Extract the (x, y) coordinate from the center of the cell holding the provided text.  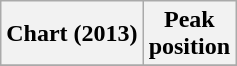
Peakposition (189, 34)
Chart (2013) (72, 34)
